Scan for the cell matching the given text and deliver its [x, y] coordinate at center. 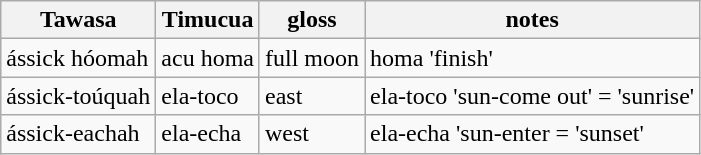
west [312, 134]
acu homa [208, 58]
homa 'finish' [532, 58]
east [312, 96]
gloss [312, 20]
ela-echa [208, 134]
notes [532, 20]
ássick-toúquah [78, 96]
ela-toco [208, 96]
ela-echa 'sun-enter = 'sunset' [532, 134]
Timucua [208, 20]
ássick-eachah [78, 134]
ela-toco 'sun-come out' = 'sunrise' [532, 96]
full moon [312, 58]
Tawasa [78, 20]
ássick hóomah [78, 58]
